Return (x, y) of the center of cell containing provided text 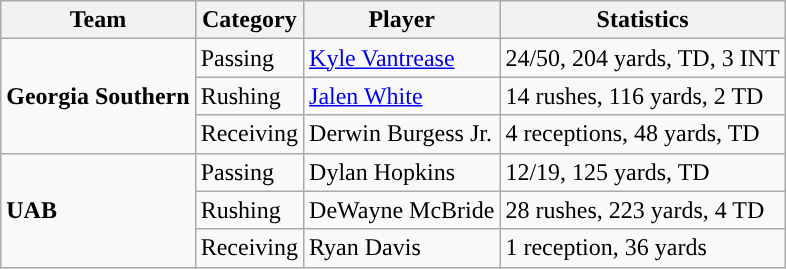
Derwin Burgess Jr. (402, 134)
12/19, 125 yards, TD (642, 172)
UAB (98, 210)
Georgia Southern (98, 96)
14 rushes, 116 yards, 2 TD (642, 96)
DeWayne McBride (402, 210)
Jalen White (402, 96)
24/50, 204 yards, TD, 3 INT (642, 58)
Statistics (642, 20)
Kyle Vantrease (402, 58)
28 rushes, 223 yards, 4 TD (642, 210)
Team (98, 20)
4 receptions, 48 yards, TD (642, 134)
Player (402, 20)
Dylan Hopkins (402, 172)
Category (249, 20)
Ryan Davis (402, 248)
1 reception, 36 yards (642, 248)
